Detect which cell encompasses the target text, then output its (x, y) center coordinate. 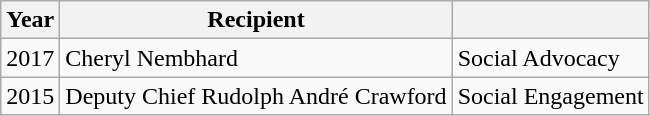
Social Advocacy (550, 58)
Social Engagement (550, 96)
Cheryl Nembhard (256, 58)
Deputy Chief Rudolph André Crawford (256, 96)
Year (30, 20)
2015 (30, 96)
2017 (30, 58)
Recipient (256, 20)
